Search for the cell housing the specified text and yield its (X, Y) center coordinate. 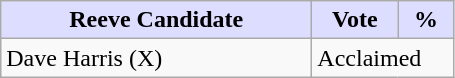
Reeve Candidate (156, 20)
Dave Harris (X) (156, 58)
% (426, 20)
Acclaimed (383, 58)
Vote (355, 20)
